Scan for the cell matching the given text and deliver its [X, Y] coordinate at center. 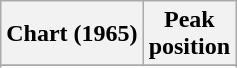
Peakposition [189, 34]
Chart (1965) [72, 34]
